Determine the [X, Y] coordinate at the center of the cell enclosing the given text.  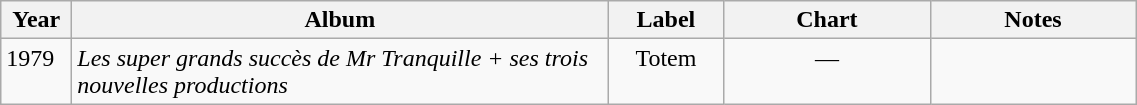
Totem [666, 72]
1979 [36, 72]
— [827, 72]
Notes [1033, 20]
Les super grands succès de Mr Tranquille + ses trois nouvelles productions [340, 72]
Album [340, 20]
Chart [827, 20]
Label [666, 20]
Year [36, 20]
